Identify which cell holds the provided text, then report its (x, y) central coordinate. 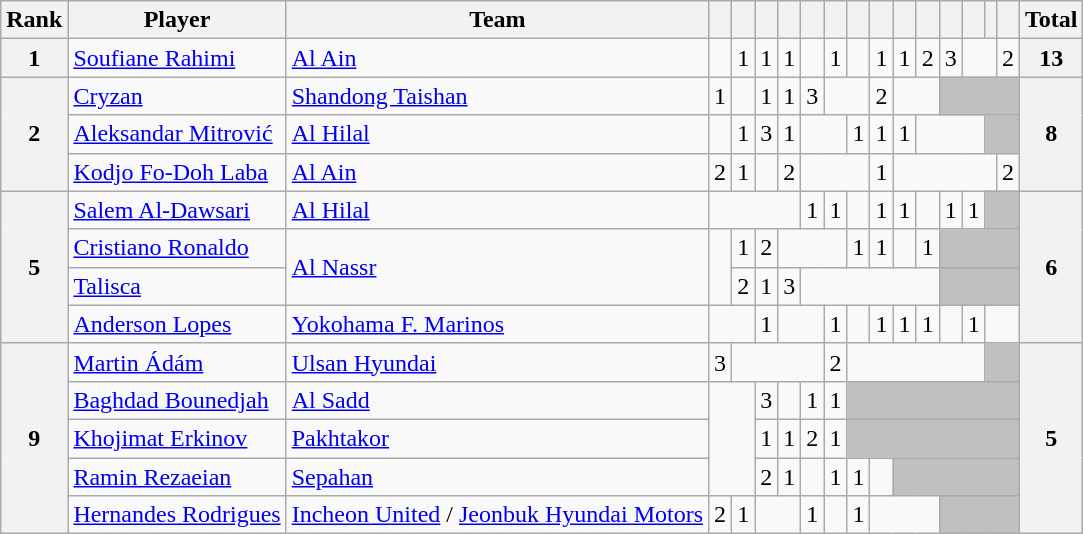
Soufiane Rahimi (177, 58)
Ulsan Hyundai (497, 362)
Talisca (177, 286)
9 (34, 438)
Shandong Taishan (497, 96)
Al Sadd (497, 400)
Al Nassr (497, 267)
Kodjo Fo-Doh Laba (177, 172)
Aleksandar Mitrović (177, 134)
6 (1051, 267)
8 (1051, 134)
Total (1051, 20)
Sepahan (497, 477)
Player (177, 20)
Cristiano Ronaldo (177, 248)
Martin Ádám (177, 362)
Baghdad Bounedjah (177, 400)
Ramin Rezaeian (177, 477)
Yokohama F. Marinos (497, 324)
Incheon United / Jeonbuk Hyundai Motors (497, 515)
Hernandes Rodrigues (177, 515)
13 (1051, 58)
Rank (34, 20)
Pakhtakor (497, 438)
Cryzan (177, 96)
Salem Al-Dawsari (177, 210)
Team (497, 20)
Anderson Lopes (177, 324)
Khojimat Erkinov (177, 438)
